Detect which cell encompasses the target text, then output its [X, Y] center coordinate. 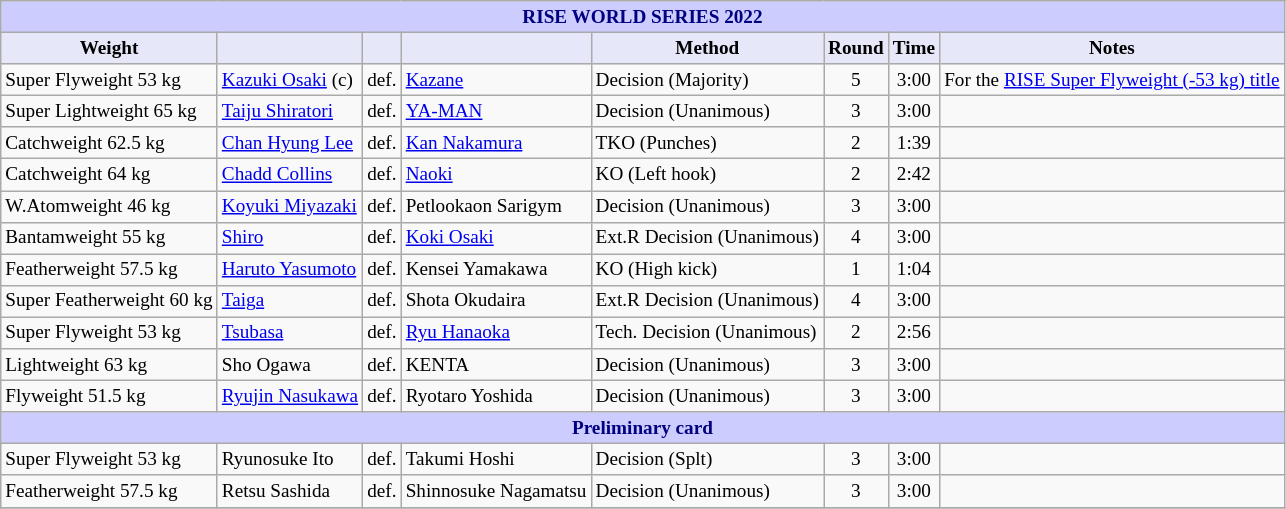
1:39 [914, 143]
Tech. Decision (Unanimous) [708, 333]
Tsubasa [290, 333]
Time [914, 48]
Decision (Splt) [708, 460]
Petlookaon Sarigym [496, 206]
5 [856, 80]
Taiju Shiratori [290, 111]
2:56 [914, 333]
Decision (Majority) [708, 80]
W.Atomweight 46 kg [110, 206]
Retsu Sashida [290, 491]
Kazuki Osaki (c) [290, 80]
TKO (Punches) [708, 143]
Takumi Hoshi [496, 460]
Kan Nakamura [496, 143]
Shiro [290, 238]
Shota Okudaira [496, 301]
Bantamweight 55 kg [110, 238]
Ryujin Nasukawa [290, 396]
Chadd Collins [290, 175]
For the RISE Super Flyweight (-53 kg) title [1112, 80]
Ryu Hanaoka [496, 333]
Round [856, 48]
Ryotaro Yoshida [496, 396]
2:42 [914, 175]
Chan Hyung Lee [290, 143]
Super Featherweight 60 kg [110, 301]
YA-MAN [496, 111]
1 [856, 270]
Koki Osaki [496, 238]
KO (Left hook) [708, 175]
1:04 [914, 270]
Flyweight 51.5 kg [110, 396]
KO (High kick) [708, 270]
Weight [110, 48]
Notes [1112, 48]
KENTA [496, 365]
Catchweight 62.5 kg [110, 143]
Kazane [496, 80]
Ryunosuke Ito [290, 460]
RISE WORLD SERIES 2022 [642, 17]
Super Lightweight 65 kg [110, 111]
Haruto Yasumoto [290, 270]
Koyuki Miyazaki [290, 206]
Lightweight 63 kg [110, 365]
Shinnosuke Nagamatsu [496, 491]
Catchweight 64 kg [110, 175]
Taiga [290, 301]
Method [708, 48]
Sho Ogawa [290, 365]
Kensei Yamakawa [496, 270]
Preliminary card [642, 428]
Naoki [496, 175]
